From the cell containing the given text, extract its center point as [X, Y] coordinate. 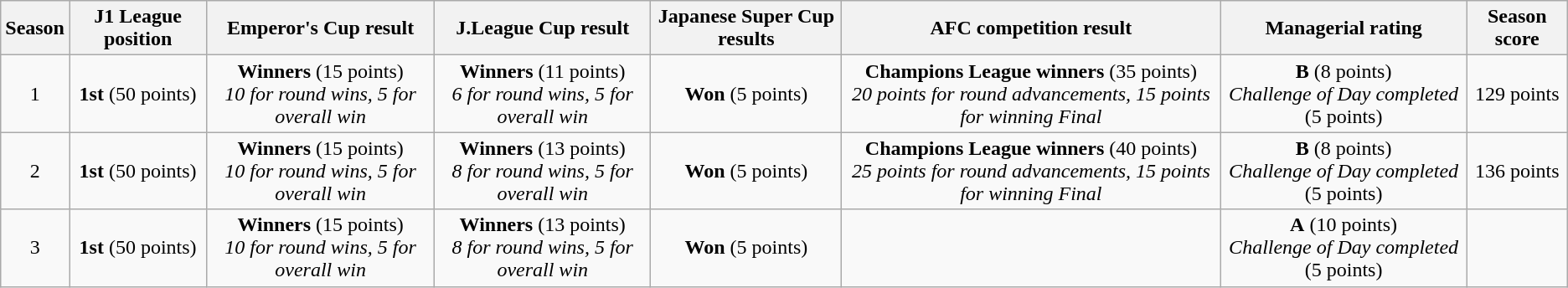
136 points [1517, 171]
Emperor's Cup result [321, 28]
Champions League winners (40 points)25 points for round advancements, 15 points for winning Final [1031, 171]
J.League Cup result [543, 28]
Winners (11 points)6 for round wins, 5 for overall win [543, 94]
1 [35, 94]
Champions League winners (35 points)20 points for round advancements, 15 points for winning Final [1031, 94]
2 [35, 171]
AFC competition result [1031, 28]
129 points [1517, 94]
Managerial rating [1344, 28]
Season [35, 28]
J1 League position [137, 28]
Japanese Super Cup results [746, 28]
A (10 points)Challenge of Day completed (5 points) [1344, 248]
Season score [1517, 28]
3 [35, 248]
